Provide the [x, y] coordinate of the cell's center where the given text is located.  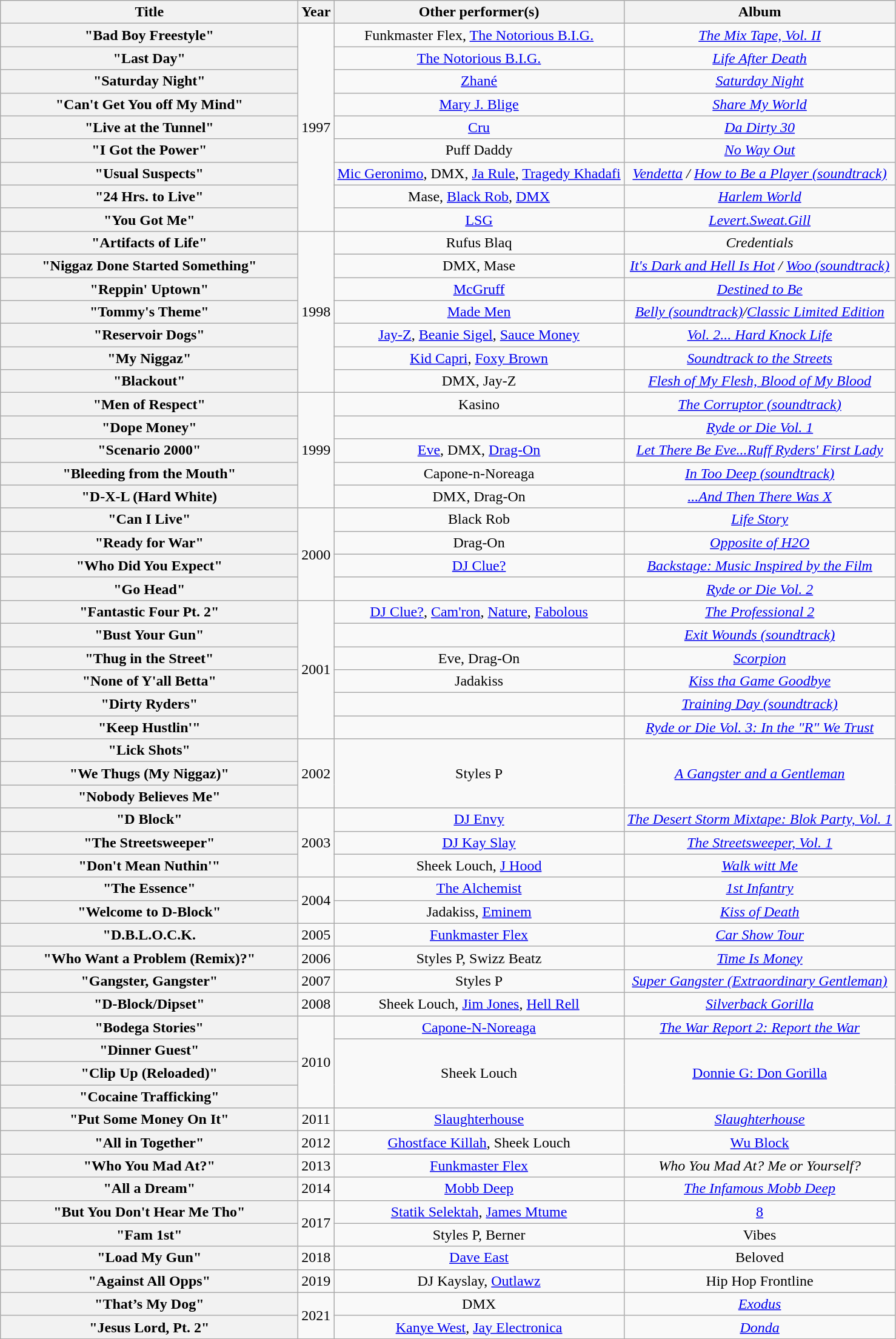
"Clip Up (Reloaded)" [149, 1074]
2001 [316, 669]
"You Got Me" [149, 219]
Rufus Blaq [479, 242]
Credentials [760, 242]
Jay-Z, Beanie Sigel, Sauce Money [479, 335]
2002 [316, 773]
Kanye West, Jay Electronica [479, 1327]
Da Dirty 30 [760, 127]
Life After Death [760, 58]
Life Story [760, 519]
Jadakiss [479, 681]
DJ Clue?, Cam'ron, Nature, Fabolous [479, 612]
Who You Mad At? Me or Yourself? [760, 1166]
Eve, DMX, Drag-On [479, 450]
DMX, Mase [479, 265]
Styles P, Berner [479, 1235]
Kid Capri, Foxy Brown [479, 358]
1st Infantry [760, 889]
Styles P, Swizz Beatz [479, 958]
Vol. 2... Hard Knock Life [760, 335]
"Dinner Guest" [149, 1050]
"Saturday Night" [149, 81]
"Can't Get You off My Mind" [149, 104]
The Notorious B.I.G. [479, 58]
Flesh of My Flesh, Blood of My Blood [760, 381]
In Too Deep (soundtrack) [760, 473]
Super Gangster (Extraordinary Gentleman) [760, 981]
...And Then There Was X [760, 496]
"Artifacts of Life" [149, 242]
Sheek Louch, J Hood [479, 866]
The Professional 2 [760, 612]
Mary J. Blige [479, 104]
"Live at the Tunnel" [149, 127]
Mase, Black Rob, DMX [479, 196]
"Keep Hustlin'" [149, 727]
"Bleeding from the Mouth" [149, 473]
2004 [316, 900]
"The Streetsweeper" [149, 843]
1998 [316, 312]
"Tommy's Theme" [149, 312]
"D.B.L.O.C.K. [149, 935]
A Gangster and a Gentleman [760, 773]
Exit Wounds (soundtrack) [760, 635]
Hip Hop Frontline [760, 1281]
"Against All Opps" [149, 1281]
Kiss tha Game Goodbye [760, 681]
Backstage: Music Inspired by the Film [760, 566]
"My Niggaz" [149, 358]
Sheek Louch, Jim Jones, Hell Rell [479, 1004]
"I Got the Power" [149, 150]
"Bust Your Gun" [149, 635]
"That’s My Dog" [149, 1304]
"Load My Gun" [149, 1258]
"Don't Mean Nuthin'" [149, 866]
Let There Be Eve...Ruff Ryders' First Lady [760, 450]
Puff Daddy [479, 150]
2008 [316, 1004]
"Ready for War" [149, 543]
Funkmaster Flex, The Notorious B.I.G. [479, 35]
Mobb Deep [479, 1189]
2013 [316, 1166]
Belly (soundtrack)/Classic Limited Edition [760, 312]
"Lick Shots" [149, 750]
2014 [316, 1189]
"Who Want a Problem (Remix)?" [149, 958]
2012 [316, 1143]
Walk witt Me [760, 866]
"Jesus Lord, Pt. 2" [149, 1327]
2005 [316, 935]
Capone-N-Noreaga [479, 1027]
Drag-On [479, 543]
Donda [760, 1327]
The Corruptor (soundtrack) [760, 404]
"Fam 1st" [149, 1235]
"D-Block/Dipset" [149, 1004]
2007 [316, 981]
"Thug in the Street" [149, 658]
2000 [316, 554]
Kiss of Death [760, 912]
"Fantastic Four Pt. 2" [149, 612]
DMX, Jay-Z [479, 381]
The Mix Tape, Vol. II [760, 35]
Ryde or Die Vol. 2 [760, 589]
LSG [479, 219]
Donnie G: Don Gorilla [760, 1074]
"Men of Respect" [149, 404]
Car Show Tour [760, 935]
Mic Geronimo, DMX, Ja Rule, Tragedy Khadafi [479, 173]
Title [149, 12]
"All in Together" [149, 1143]
"Gangster, Gangster" [149, 981]
"Dope Money" [149, 427]
Soundtrack to the Streets [760, 358]
Saturday Night [760, 81]
The Alchemist [479, 889]
"But You Don't Hear Me Tho" [149, 1212]
It's Dark and Hell Is Hot / Woo (soundtrack) [760, 265]
1997 [316, 127]
Made Men [479, 312]
Opposite of H2O [760, 543]
"None of Y'all Betta" [149, 681]
"All a Dream" [149, 1189]
Exodus [760, 1304]
2018 [316, 1258]
2006 [316, 958]
2017 [316, 1223]
"Nobody Believes Me" [149, 796]
2021 [316, 1315]
Destined to Be [760, 289]
Kasino [479, 404]
Other performer(s) [479, 12]
Black Rob [479, 519]
Year [316, 12]
The War Report 2: Report the War [760, 1027]
Silverback Gorilla [760, 1004]
"We Thugs (My Niggaz)" [149, 773]
Vendetta / How to Be a Player (soundtrack) [760, 173]
Jadakiss, Eminem [479, 912]
2003 [316, 843]
Scorpion [760, 658]
Dave East [479, 1258]
"Blackout" [149, 381]
Ryde or Die Vol. 3: In the "R" We Trust [760, 727]
Levert.Sweat.Gill [760, 219]
"24 Hrs. to Live" [149, 196]
"Last Day" [149, 58]
"Cocaine Trafficking" [149, 1097]
"The Essence" [149, 889]
The Desert Storm Mixtape: Blok Party, Vol. 1 [760, 820]
DMX [479, 1304]
DJ Envy [479, 820]
"Bodega Stories" [149, 1027]
8 [760, 1212]
Sheek Louch [479, 1074]
"Go Head" [149, 589]
"Reservoir Dogs" [149, 335]
Eve, Drag-On [479, 658]
Share My World [760, 104]
"Can I Live" [149, 519]
"Reppin' Uptown" [149, 289]
2010 [316, 1062]
2019 [316, 1281]
"Usual Suspects" [149, 173]
The Infamous Mobb Deep [760, 1189]
Beloved [760, 1258]
The Streetsweeper, Vol. 1 [760, 843]
"D-X-L (Hard White) [149, 496]
Vibes [760, 1235]
Time Is Money [760, 958]
Ghostface Killah, Sheek Louch [479, 1143]
"Put Some Money On It" [149, 1120]
DJ Kayslay, Outlawz [479, 1281]
DJ Clue? [479, 566]
DMX, Drag-On [479, 496]
"D Block" [149, 820]
Cru [479, 127]
2011 [316, 1120]
"Niggaz Done Started Something" [149, 265]
Album [760, 12]
Wu Block [760, 1143]
Harlem World [760, 196]
"Who Did You Expect" [149, 566]
Ryde or Die Vol. 1 [760, 427]
"Dirty Ryders" [149, 704]
"Welcome to D-Block" [149, 912]
No Way Out [760, 150]
McGruff [479, 289]
"Scenario 2000" [149, 450]
1999 [316, 450]
Capone-n-Noreaga [479, 473]
"Bad Boy Freestyle" [149, 35]
Statik Selektah, James Mtume [479, 1212]
Zhané [479, 81]
Training Day (soundtrack) [760, 704]
"Who You Mad At?" [149, 1166]
DJ Kay Slay [479, 843]
